Scan for the cell matching the given text and deliver its [x, y] coordinate at center. 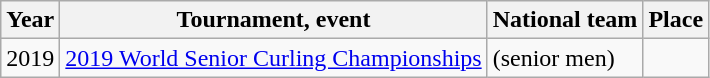
Tournament, event [274, 20]
Year [30, 20]
National team [565, 20]
(senior men) [565, 58]
Place [676, 20]
2019 World Senior Curling Championships [274, 58]
2019 [30, 58]
